Capture the cell that displays the provided text and extract its [X, Y] central coordinate. 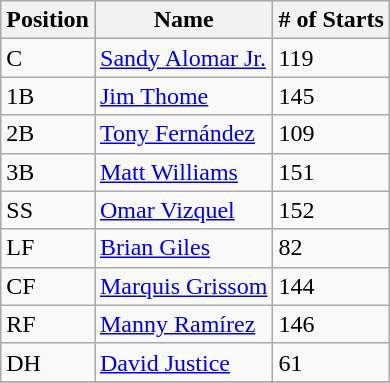
C [48, 58]
David Justice [183, 362]
DH [48, 362]
SS [48, 210]
Name [183, 20]
146 [331, 324]
119 [331, 58]
Omar Vizquel [183, 210]
145 [331, 96]
3B [48, 172]
LF [48, 248]
2B [48, 134]
1B [48, 96]
Manny Ramírez [183, 324]
# of Starts [331, 20]
144 [331, 286]
Brian Giles [183, 248]
Tony Fernández [183, 134]
82 [331, 248]
Jim Thome [183, 96]
Matt Williams [183, 172]
61 [331, 362]
RF [48, 324]
Marquis Grissom [183, 286]
Position [48, 20]
CF [48, 286]
152 [331, 210]
Sandy Alomar Jr. [183, 58]
151 [331, 172]
109 [331, 134]
